For the text-containing cell, return its midpoint in [X, Y] coordinate format. 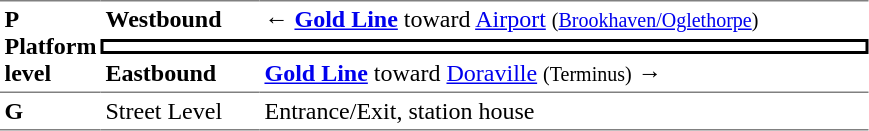
Street Level [180, 112]
G [50, 112]
← Gold Line toward Airport (Brookhaven/Oglethorpe) [564, 20]
Entrance/Exit, station house [564, 112]
PPlatform level [50, 46]
Eastbound [180, 74]
Westbound [180, 20]
Gold Line toward Doraville (Terminus) → [564, 74]
